Return the (X, Y) coordinate for the center point of the cell that contains the specified text.  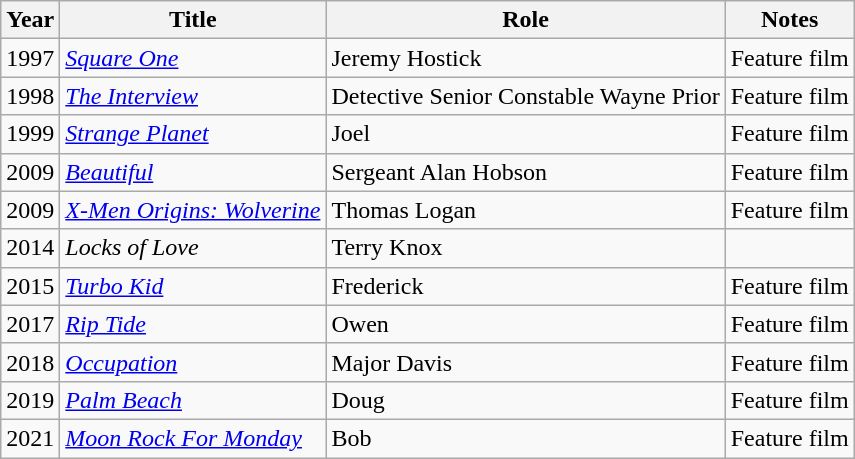
1998 (30, 96)
Turbo Kid (193, 286)
Sergeant Alan Hobson (526, 172)
Occupation (193, 362)
Jeremy Hostick (526, 58)
2021 (30, 438)
2017 (30, 324)
Frederick (526, 286)
Owen (526, 324)
Doug (526, 400)
Bob (526, 438)
Notes (790, 20)
2015 (30, 286)
Role (526, 20)
Beautiful (193, 172)
The Interview (193, 96)
Locks of Love (193, 248)
Square One (193, 58)
2018 (30, 362)
Major Davis (526, 362)
X-Men Origins: Wolverine (193, 210)
Moon Rock For Monday (193, 438)
Thomas Logan (526, 210)
Detective Senior Constable Wayne Prior (526, 96)
Strange Planet (193, 134)
Terry Knox (526, 248)
Title (193, 20)
Joel (526, 134)
Rip Tide (193, 324)
1999 (30, 134)
Year (30, 20)
1997 (30, 58)
Palm Beach (193, 400)
2014 (30, 248)
2019 (30, 400)
